From the cell containing the given text, extract its center point as [X, Y] coordinate. 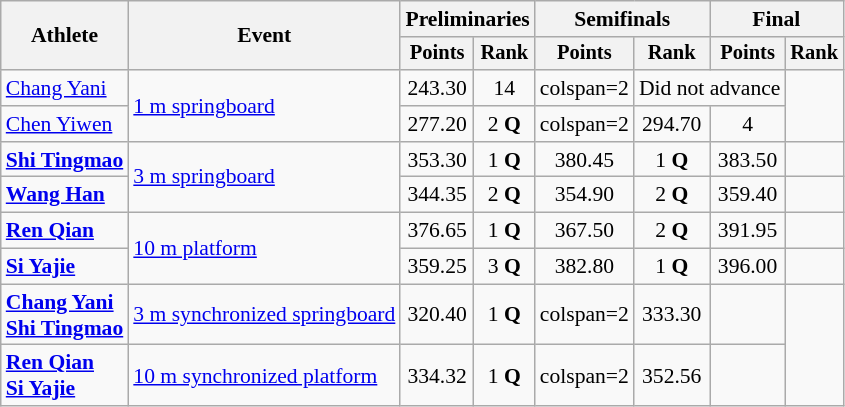
391.95 [748, 231]
277.20 [437, 124]
3 m springboard [264, 178]
Shi Tingmao [65, 160]
376.65 [437, 231]
334.32 [437, 376]
Chen Yiwen [65, 124]
Si Yajie [65, 267]
344.35 [437, 195]
367.50 [584, 231]
Wang Han [65, 195]
10 m platform [264, 248]
Ren QianSi Yajie [65, 376]
Chang Yani [65, 88]
352.56 [672, 376]
Did not advance [710, 88]
380.45 [584, 160]
1 m springboard [264, 106]
Preliminaries [467, 19]
3 m synchronized springboard [264, 314]
294.70 [672, 124]
382.80 [584, 267]
354.90 [584, 195]
243.30 [437, 88]
10 m synchronized platform [264, 376]
Athlete [65, 36]
333.30 [672, 314]
Chang YaniShi Tingmao [65, 314]
Event [264, 36]
3 Q [504, 267]
383.50 [748, 160]
4 [748, 124]
396.00 [748, 267]
359.25 [437, 267]
Ren Qian [65, 231]
Semifinals [622, 19]
359.40 [748, 195]
14 [504, 88]
Final [776, 19]
320.40 [437, 314]
353.30 [437, 160]
